Output the (X, Y) coordinate of the center of the cell containing the given text.  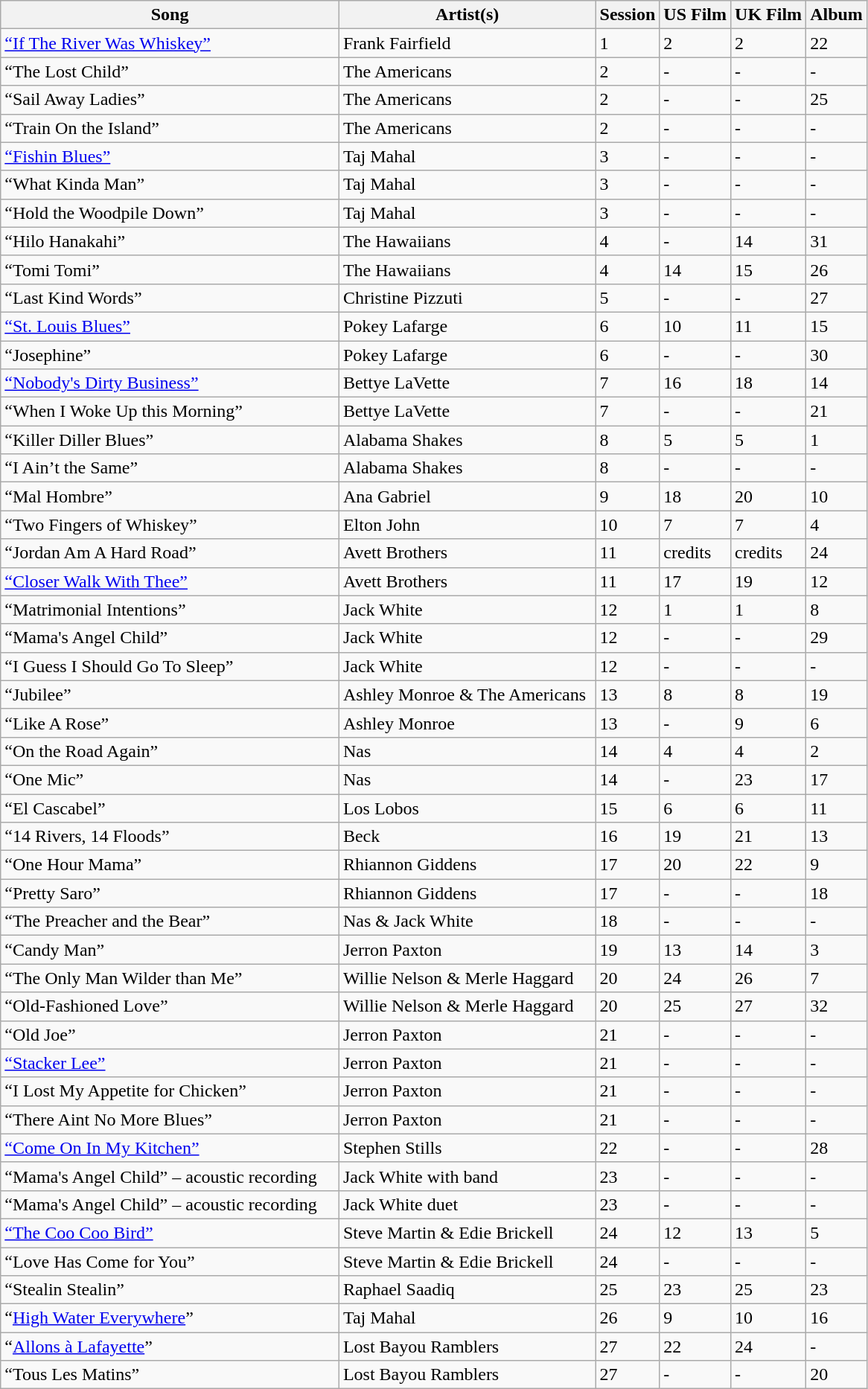
Raphael Saadiq (467, 1290)
“Mal Hombre” (170, 496)
“The Only Man Wilder than Me” (170, 978)
Beck (467, 837)
“Allons à Lafayette” (170, 1347)
31 (837, 241)
“Candy Man” (170, 950)
“Tomi Tomi” (170, 269)
“The Lost Child” (170, 71)
28 (837, 1148)
“Tous Les Matins” (170, 1375)
“St. Louis Blues” (170, 326)
“I Ain’t the Same” (170, 468)
“Like A Rose” (170, 723)
“High Water Everywhere” (170, 1318)
“When I Woke Up this Morning” (170, 412)
“Come On In My Kitchen” (170, 1148)
Artist(s) (467, 15)
Frank Fairfield (467, 43)
“Love Has Come for You” (170, 1262)
30 (837, 355)
32 (837, 1006)
“I Lost My Appetite for Chicken” (170, 1091)
29 (837, 638)
“One Hour Mama” (170, 865)
“Train On the Island” (170, 128)
“El Cascabel” (170, 808)
“Hilo Hanakahi” (170, 241)
“Jubilee” (170, 694)
“Fishin Blues” (170, 156)
Ana Gabriel (467, 496)
Los Lobos (467, 808)
“Stacker Lee” (170, 1063)
Christine Pizzuti (467, 298)
“14 Rivers, 14 Floods” (170, 837)
Ashley Monroe (467, 723)
“There Aint No More Blues” (170, 1120)
Session (628, 15)
“One Mic” (170, 779)
“Mama's Angel Child” (170, 638)
“Nobody's Dirty Business” (170, 383)
“Old-Fashioned Love” (170, 1006)
“Stealin Stealin” (170, 1290)
“The Preacher and the Bear” (170, 922)
“Matrimonial Intentions” (170, 610)
“Pretty Saro” (170, 893)
UK Film (768, 15)
Jack White duet (467, 1204)
Song (170, 15)
“Hold the Woodpile Down” (170, 213)
“Closer Walk With Thee” (170, 581)
“What Kinda Man” (170, 185)
“If The River Was Whiskey” (170, 43)
“Two Fingers of Whiskey” (170, 525)
Stephen Stills (467, 1148)
Nas & Jack White (467, 922)
“I Guess I Should Go To Sleep” (170, 666)
“Old Joe” (170, 1035)
Ashley Monroe & The Americans (467, 694)
US Film (695, 15)
Jack White with band (467, 1176)
“Killer Diller Blues” (170, 440)
Elton John (467, 525)
“Jordan Am A Hard Road” (170, 553)
“Last Kind Words” (170, 298)
“Josephine” (170, 355)
“On the Road Again” (170, 751)
Album (837, 15)
“The Coo Coo Bird” (170, 1233)
“Sail Away Ladies” (170, 100)
